Identify which cell holds the provided text, then report its (X, Y) central coordinate. 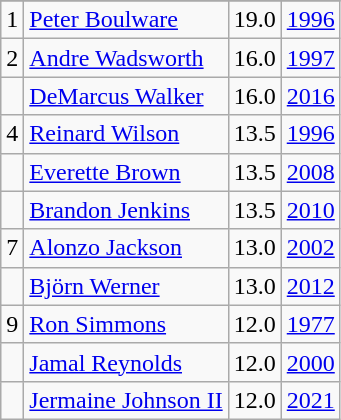
Jermaine Johnson II (126, 400)
DeMarcus Walker (126, 96)
7 (12, 248)
4 (12, 134)
Ron Simmons (126, 324)
Brandon Jenkins (126, 210)
2000 (310, 362)
2 (12, 58)
Jamal Reynolds (126, 362)
Björn Werner (126, 286)
9 (12, 324)
2016 (310, 96)
Reinard Wilson (126, 134)
Everette Brown (126, 172)
2008 (310, 172)
Alonzo Jackson (126, 248)
Peter Boulware (126, 20)
1977 (310, 324)
2002 (310, 248)
1997 (310, 58)
2021 (310, 400)
Andre Wadsworth (126, 58)
2012 (310, 286)
1 (12, 20)
2010 (310, 210)
19.0 (254, 20)
